Return [x, y] of the center of cell containing provided text 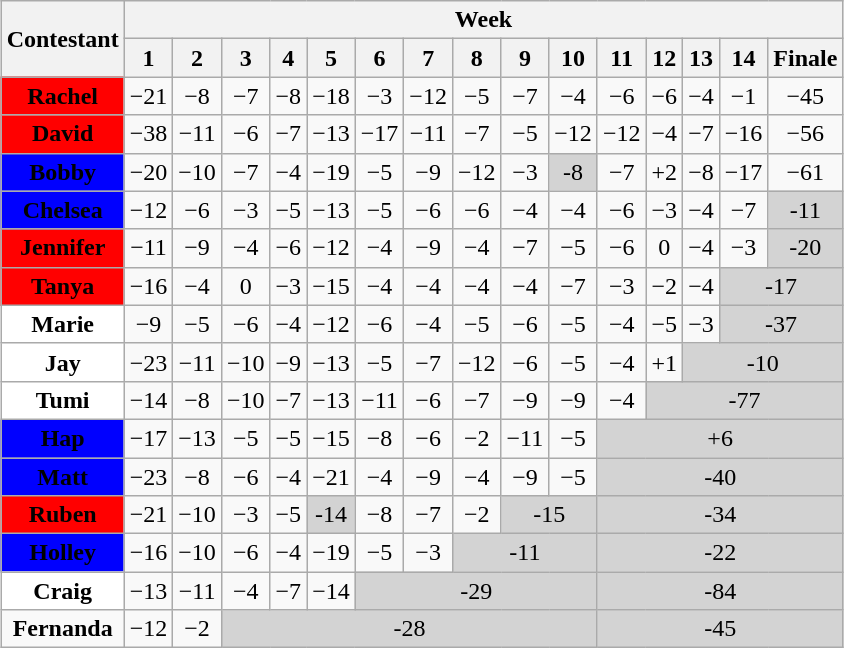
−38 [148, 134]
-37 [781, 324]
6 [380, 58]
−18 [332, 96]
-20 [806, 248]
13 [702, 58]
Contestant [62, 39]
Chelsea [62, 210]
−20 [148, 172]
−61 [806, 172]
7 [428, 58]
-22 [720, 553]
Tanya [62, 286]
4 [288, 58]
10 [574, 58]
Ruben [62, 515]
12 [664, 58]
Holley [62, 553]
Jennifer [62, 248]
Fernanda [62, 629]
-77 [744, 400]
-40 [720, 477]
Marie [62, 324]
+1 [664, 362]
-29 [476, 591]
+6 [720, 438]
1 [148, 58]
Matt [62, 477]
-8 [574, 172]
−45 [806, 96]
9 [525, 58]
11 [622, 58]
-15 [549, 515]
Finale [806, 58]
-34 [720, 515]
-45 [720, 629]
Craig [62, 591]
-28 [409, 629]
-17 [781, 286]
Week [484, 20]
14 [744, 58]
David [62, 134]
Jay [62, 362]
−1 [744, 96]
2 [198, 58]
Bobby [62, 172]
Tumi [62, 400]
3 [246, 58]
5 [332, 58]
-84 [720, 591]
+2 [664, 172]
-14 [332, 515]
-10 [763, 362]
8 [476, 58]
−56 [806, 134]
Hap [62, 438]
Rachel [62, 96]
